From the cell containing the given text, extract its center point as [x, y] coordinate. 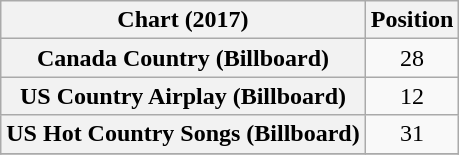
28 [412, 58]
12 [412, 96]
Position [412, 20]
31 [412, 134]
US Hot Country Songs (Billboard) [183, 134]
Chart (2017) [183, 20]
Canada Country (Billboard) [183, 58]
US Country Airplay (Billboard) [183, 96]
